Find where the given text appears and provide that cell's center as [x, y] coordinate. 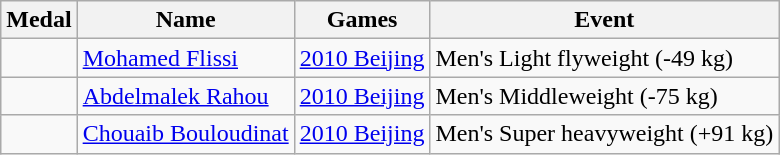
Chouaib Bouloudinat [186, 134]
Men's Middleweight (-75 kg) [604, 96]
Games [362, 20]
Medal [39, 20]
Event [604, 20]
Men's Light flyweight (-49 kg) [604, 58]
Mohamed Flissi [186, 58]
Name [186, 20]
Abdelmalek Rahou [186, 96]
Men's Super heavyweight (+91 kg) [604, 134]
